Locate the cell with the specified text and output its (X, Y) center coordinate. 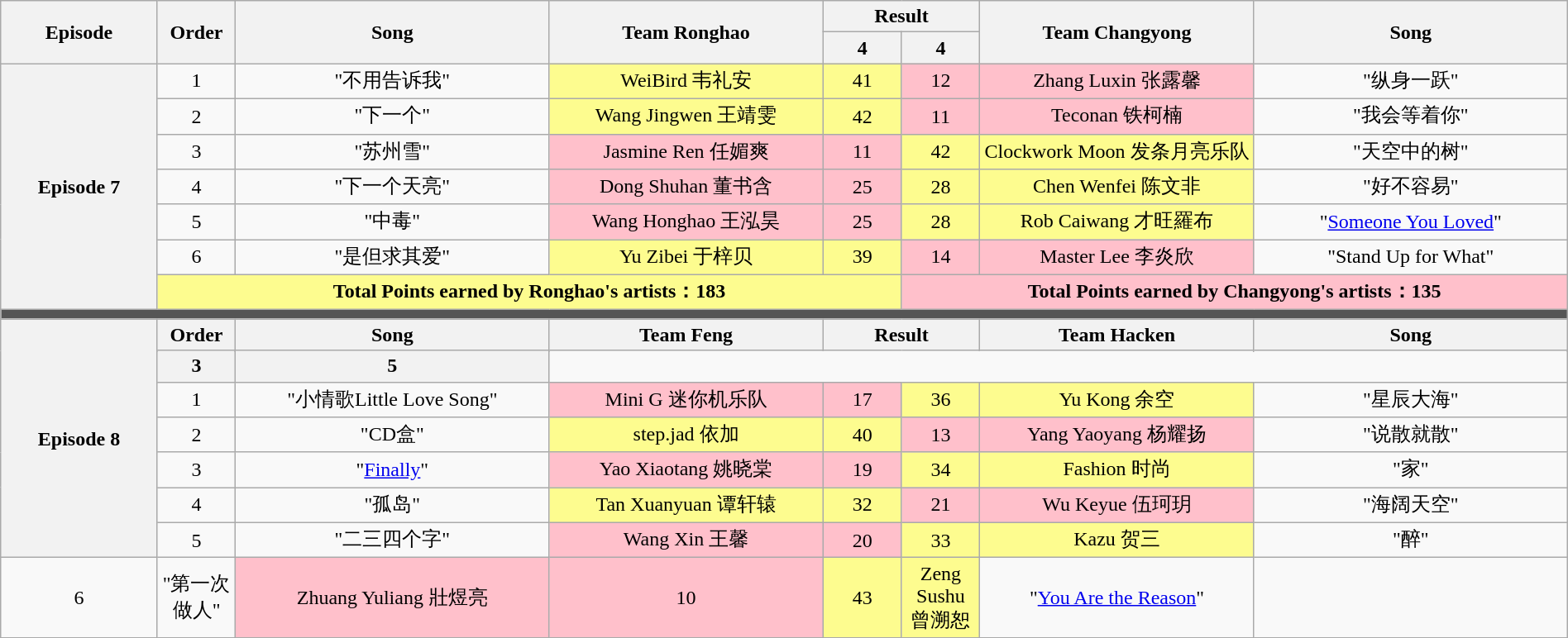
Tan Xuanyuan 谭轩辕 (686, 506)
43 (862, 598)
"不用告诉我" (392, 81)
Fashion 时尚 (1117, 469)
"You Are the Reason" (1117, 598)
Dong Shuhan 董书含 (686, 187)
Team Feng (686, 335)
Episode (79, 32)
33 (941, 540)
Wang Jingwen 王靖雯 (686, 116)
"家" (1411, 469)
Team Ronghao (686, 32)
"Someone You Loved" (1411, 221)
Chen Wenfei 陈文非 (1117, 187)
"说散就散" (1411, 435)
Zeng Sushu 曾溯恕 (941, 598)
Episode 8 (79, 438)
Kazu 贺三 (1117, 540)
Wang Xin 王馨 (686, 540)
"是但求其爱" (392, 258)
"纵身一跃" (1411, 81)
40 (862, 435)
"星辰大海" (1411, 400)
Rob Caiwang 才旺羅布 (1117, 221)
"Stand Up for What" (1411, 258)
"中毒" (392, 221)
"苏州雪" (392, 152)
"下一个天亮" (392, 187)
"下一个" (392, 116)
14 (941, 258)
"海阔天空" (1411, 506)
10 (686, 598)
"CD盒" (392, 435)
Wu Keyue 伍珂玥 (1117, 506)
"好不容易" (1411, 187)
Yang Yaoyang 杨耀扬 (1117, 435)
Master Lee 李炎欣 (1117, 258)
"孤岛" (392, 506)
Zhang Luxin 张露馨 (1117, 81)
21 (941, 506)
41 (862, 81)
Yu Zibei 于梓贝 (686, 258)
"第一次做人" (197, 598)
Team Changyong (1117, 32)
"小情歌Little Love Song" (392, 400)
32 (862, 506)
Teconan 铁柯楠 (1117, 116)
step.jad 依加 (686, 435)
Clockwork Moon 发条月亮乐队 (1117, 152)
Total Points earned by Ronghao's artists：183 (529, 293)
Wang Honghao 王泓昊 (686, 221)
12 (941, 81)
"我会等着你" (1411, 116)
Mini G 迷你机乐队 (686, 400)
39 (862, 258)
17 (862, 400)
19 (862, 469)
Yu Kong 余空 (1117, 400)
Zhuang Yuliang 壯煜亮 (392, 598)
Episode 7 (79, 187)
"醉" (1411, 540)
36 (941, 400)
Total Points earned by Changyong's artists：135 (1234, 293)
"Finally" (392, 469)
20 (862, 540)
"二三四个字" (392, 540)
Team Hacken (1117, 335)
WeiBird 韦礼安 (686, 81)
Yao Xiaotang 姚晓棠 (686, 469)
"天空中的树" (1411, 152)
13 (941, 435)
Jasmine Ren 任媚爽 (686, 152)
34 (941, 469)
